Scan for the cell matching the given text and deliver its (X, Y) coordinate at center. 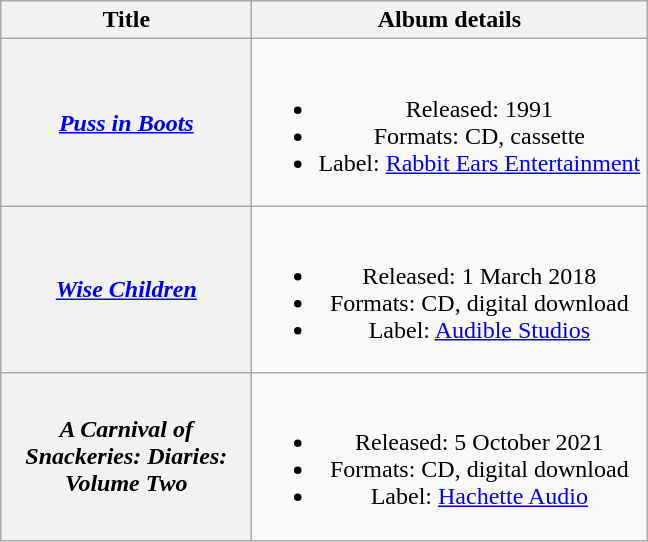
Released: 1 March 2018Formats: CD, digital downloadLabel: Audible Studios (450, 290)
Released: 5 October 2021Formats: CD, digital downloadLabel: Hachette Audio (450, 456)
Album details (450, 20)
Wise Children (126, 290)
Puss in Boots (126, 122)
Released: 1991Formats: CD, cassetteLabel: Rabbit Ears Entertainment (450, 122)
A Carnival of Snackeries: Diaries: Volume Two (126, 456)
Title (126, 20)
